Capture the cell that displays the provided text and extract its (x, y) central coordinate. 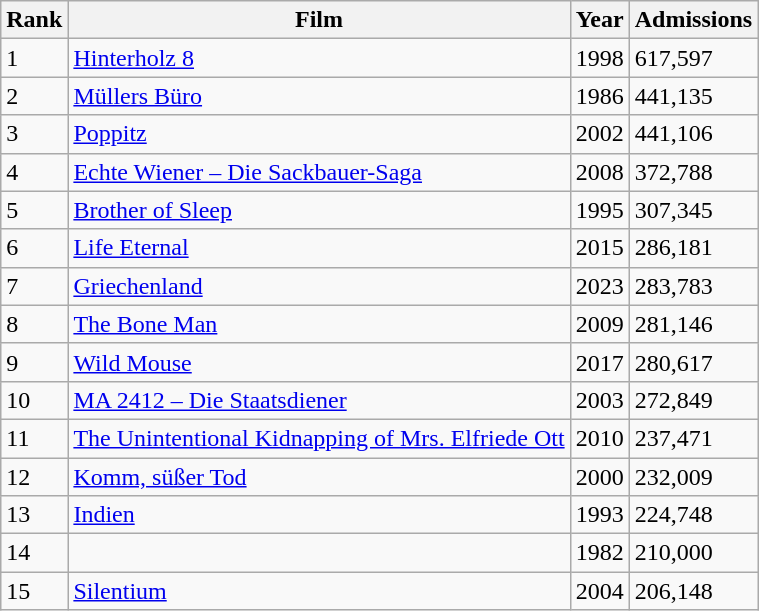
286,181 (693, 248)
12 (34, 477)
237,471 (693, 438)
Silentium (319, 591)
2003 (600, 400)
1986 (600, 96)
Komm, süßer Tod (319, 477)
The Bone Man (319, 324)
Echte Wiener – Die Sackbauer-Saga (319, 172)
2009 (600, 324)
6 (34, 248)
2000 (600, 477)
Year (600, 20)
1993 (600, 515)
2004 (600, 591)
7 (34, 286)
Griechenland (319, 286)
372,788 (693, 172)
283,783 (693, 286)
2017 (600, 362)
15 (34, 591)
1998 (600, 58)
1 (34, 58)
Brother of Sleep (319, 210)
Admissions (693, 20)
MA 2412 – Die Staatsdiener (319, 400)
2008 (600, 172)
Hinterholz 8 (319, 58)
Film (319, 20)
441,106 (693, 134)
Poppitz (319, 134)
2002 (600, 134)
441,135 (693, 96)
210,000 (693, 553)
224,748 (693, 515)
Rank (34, 20)
1982 (600, 553)
617,597 (693, 58)
5 (34, 210)
Indien (319, 515)
11 (34, 438)
The Unintentional Kidnapping of Mrs. Elfriede Ott (319, 438)
10 (34, 400)
9 (34, 362)
281,146 (693, 324)
13 (34, 515)
272,849 (693, 400)
307,345 (693, 210)
2023 (600, 286)
8 (34, 324)
280,617 (693, 362)
206,148 (693, 591)
4 (34, 172)
14 (34, 553)
3 (34, 134)
Wild Mouse (319, 362)
2015 (600, 248)
2 (34, 96)
1995 (600, 210)
Müllers Büro (319, 96)
232,009 (693, 477)
Life Eternal (319, 248)
2010 (600, 438)
